Extract the [X, Y] coordinate from the center of the cell holding the provided text.  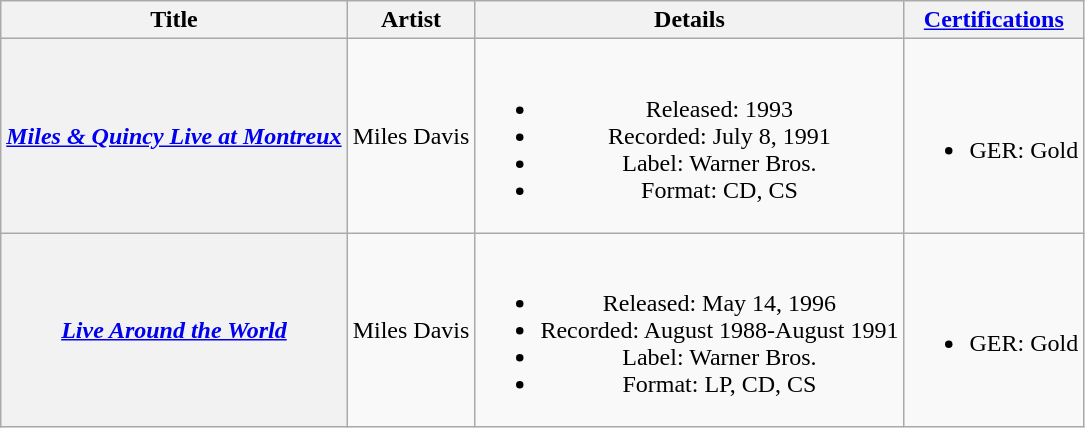
Certifications [994, 20]
Released: May 14, 1996Recorded: August 1988-August 1991Label: Warner Bros.Format: LP, CD, CS [690, 330]
Miles & Quincy Live at Montreux [174, 136]
Artist [411, 20]
Released: 1993Recorded: July 8, 1991Label: Warner Bros.Format: CD, CS [690, 136]
Details [690, 20]
Title [174, 20]
Live Around the World [174, 330]
